Scan for the cell matching the given text and deliver its [X, Y] coordinate at center. 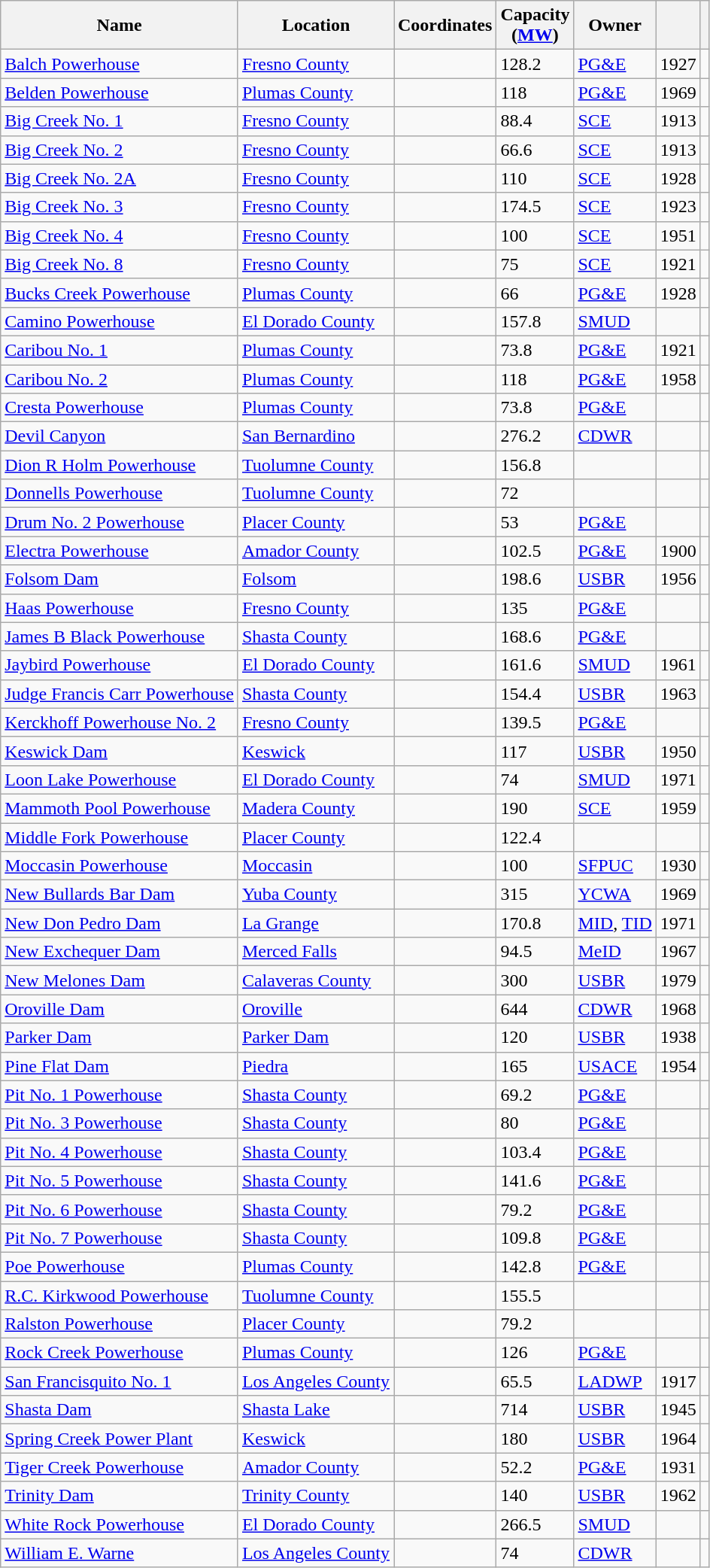
Madera County [316, 808]
1961 [678, 665]
Name [120, 26]
161.6 [536, 665]
644 [536, 1009]
1979 [678, 980]
Ralston Powerhouse [120, 1324]
James B Black Powerhouse [120, 637]
75 [536, 264]
117 [536, 751]
315 [536, 895]
Caribou No. 2 [120, 378]
190 [536, 808]
141.6 [536, 1181]
Trinity County [316, 1496]
Big Creek No. 8 [120, 264]
66.6 [536, 150]
Caribou No. 1 [120, 350]
La Grange [316, 923]
White Rock Powerhouse [120, 1524]
Pit No. 7 Powerhouse [120, 1238]
135 [536, 608]
Haas Powerhouse [120, 608]
New Bullards Bar Dam [120, 895]
Tiger Creek Powerhouse [120, 1467]
Owner [615, 26]
Pit No. 5 Powerhouse [120, 1181]
174.5 [536, 207]
156.8 [536, 465]
Shasta Dam [120, 1410]
276.2 [536, 436]
Folsom Dam [120, 579]
1951 [678, 236]
1917 [678, 1381]
1963 [678, 694]
1950 [678, 751]
Loon Lake Powerhouse [120, 779]
140 [536, 1496]
USACE [615, 1066]
New Melones Dam [120, 980]
154.4 [536, 694]
714 [536, 1410]
110 [536, 178]
1945 [678, 1410]
San Francisquito No. 1 [120, 1381]
Location [316, 26]
1930 [678, 866]
80 [536, 1123]
1967 [678, 952]
Camino Powerhouse [120, 321]
65.5 [536, 1381]
Pit No. 3 Powerhouse [120, 1123]
SFPUC [615, 866]
1956 [678, 579]
1958 [678, 378]
88.4 [536, 121]
266.5 [536, 1524]
157.8 [536, 321]
Cresta Powerhouse [120, 408]
Dion R Holm Powerhouse [120, 465]
Keswick Dam [120, 751]
William E. Warne [120, 1553]
155.5 [536, 1295]
Pit No. 6 Powerhouse [120, 1209]
Big Creek No. 4 [120, 236]
1954 [678, 1066]
Trinity Dam [120, 1496]
MeID [615, 952]
Shasta Lake [316, 1410]
New Don Pedro Dam [120, 923]
Bucks Creek Powerhouse [120, 293]
102.5 [536, 551]
Big Creek No. 1 [120, 121]
1962 [678, 1496]
Big Creek No. 2A [120, 178]
66 [536, 293]
Merced Falls [316, 952]
Pit No. 4 Powerhouse [120, 1152]
Moccasin [316, 866]
YCWA [615, 895]
Folsom [316, 579]
MID, TID [615, 923]
Kerckhoff Powerhouse No. 2 [120, 722]
1927 [678, 64]
94.5 [536, 952]
Belden Powerhouse [120, 93]
Donnells Powerhouse [120, 494]
Big Creek No. 2 [120, 150]
168.6 [536, 637]
198.6 [536, 579]
Poe Powerhouse [120, 1266]
Pine Flat Dam [120, 1066]
Jaybird Powerhouse [120, 665]
170.8 [536, 923]
Drum No. 2 Powerhouse [120, 522]
1923 [678, 207]
1938 [678, 1038]
Pit No. 1 Powerhouse [120, 1095]
Piedra [316, 1066]
1900 [678, 551]
52.2 [536, 1467]
Rock Creek Powerhouse [120, 1353]
Electra Powerhouse [120, 551]
1959 [678, 808]
San Bernardino [316, 436]
1931 [678, 1467]
Devil Canyon [120, 436]
142.8 [536, 1266]
1968 [678, 1009]
Balch Powerhouse [120, 64]
165 [536, 1066]
300 [536, 980]
1964 [678, 1439]
Yuba County [316, 895]
New Exchequer Dam [120, 952]
Spring Creek Power Plant [120, 1439]
R.C. Kirkwood Powerhouse [120, 1295]
120 [536, 1038]
139.5 [536, 722]
126 [536, 1353]
180 [536, 1439]
72 [536, 494]
Oroville Dam [120, 1009]
Mammoth Pool Powerhouse [120, 808]
53 [536, 522]
Middle Fork Powerhouse [120, 837]
103.4 [536, 1152]
Coordinates [445, 26]
109.8 [536, 1238]
128.2 [536, 64]
122.4 [536, 837]
LADWP [615, 1381]
69.2 [536, 1095]
Capacity(MW) [536, 26]
Big Creek No. 3 [120, 207]
Oroville [316, 1009]
Judge Francis Carr Powerhouse [120, 694]
Moccasin Powerhouse [120, 866]
Calaveras County [316, 980]
